Extract the [X, Y] coordinate from the center of the cell holding the provided text.  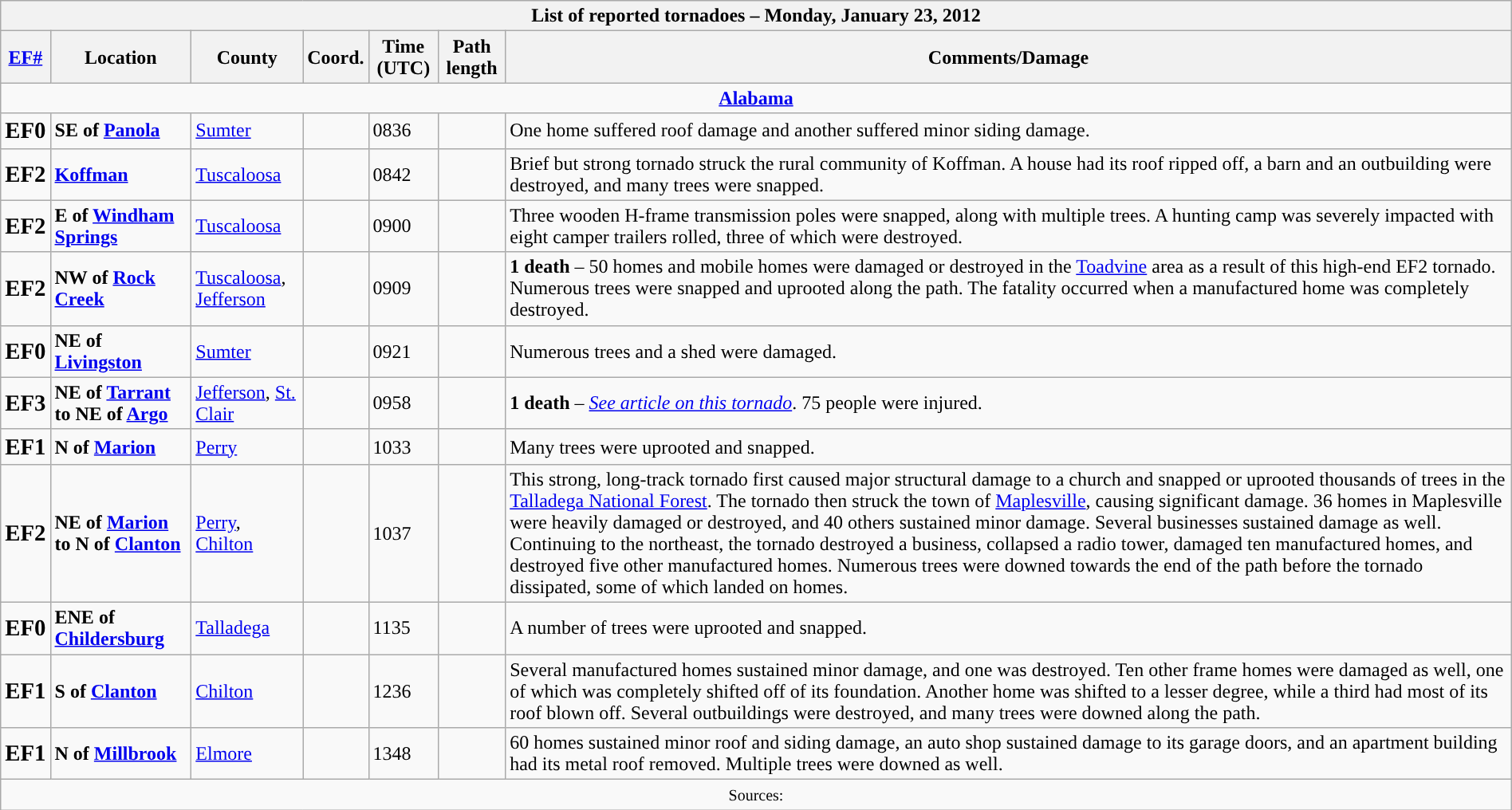
NE of Tarrant to NE of Argo [121, 403]
0958 [404, 403]
N of Millbrook [121, 754]
Sources: [756, 795]
List of reported tornadoes – Monday, January 23, 2012 [756, 16]
NW of Rock Creek [121, 289]
Coord. [336, 57]
Talladega [247, 628]
Perry, Chilton [247, 533]
Chilton [247, 690]
1348 [404, 754]
S of Clanton [121, 690]
Comments/Damage [1009, 57]
NE of Marion to N of Clanton [121, 533]
0836 [404, 131]
Time (UTC) [404, 57]
ENE of Childersburg [121, 628]
EF# [26, 57]
0900 [404, 226]
0909 [404, 289]
1236 [404, 690]
Jefferson, St. Clair [247, 403]
1 death – See article on this tornado. 75 people were injured. [1009, 403]
1037 [404, 533]
Alabama [756, 98]
Tuscaloosa, Jefferson [247, 289]
Perry [247, 446]
E of Windham Springs [121, 226]
0921 [404, 351]
N of Marion [121, 446]
1033 [404, 446]
Elmore [247, 754]
0842 [404, 174]
EF3 [26, 403]
Location [121, 57]
Path length [472, 57]
Numerous trees and a shed were damaged. [1009, 351]
Many trees were uprooted and snapped. [1009, 446]
A number of trees were uprooted and snapped. [1009, 628]
County [247, 57]
One home suffered roof damage and another suffered minor siding damage. [1009, 131]
NE of Livingston [121, 351]
1135 [404, 628]
SE of Panola [121, 131]
Koffman [121, 174]
